For the text-containing cell, return its midpoint in (X, Y) coordinate format. 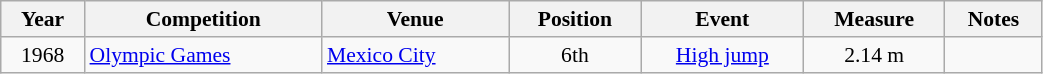
6th (574, 55)
Mexico City (416, 55)
2.14 m (874, 55)
1968 (43, 55)
Event (722, 19)
Olympic Games (204, 55)
High jump (722, 55)
Measure (874, 19)
Competition (204, 19)
Year (43, 19)
Notes (994, 19)
Venue (416, 19)
Position (574, 19)
